For the text-containing cell, return its midpoint in (X, Y) coordinate format. 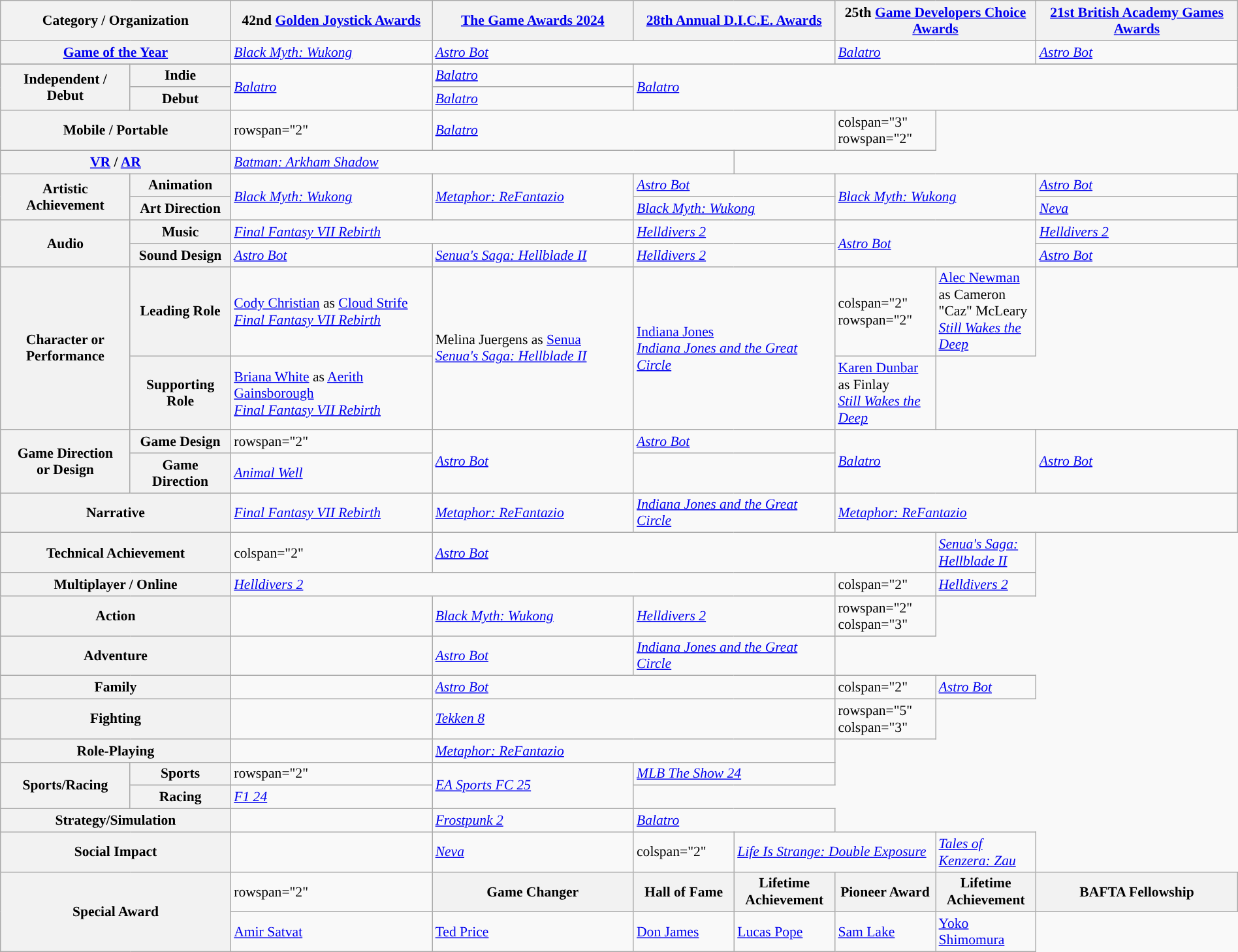
Audio (65, 243)
Music (180, 232)
Game Design (180, 441)
Category / Organization (116, 21)
colspan="2" rowspan="2" (885, 311)
Sports/Racing (65, 785)
F1 24 (432, 797)
Sports (180, 774)
25th Game Developers Choice Awards (935, 21)
Alec Newman as Cameron "Caz" McLearyStill Wakes the Deep (986, 311)
MLB The Show 24 (734, 774)
Yoko Shimomura (986, 931)
rowspan="5" colspan="3" (885, 718)
Life Is Strange: Double Exposure (834, 851)
Role-Playing (116, 750)
Sound Design (180, 255)
Indie (180, 76)
Game Direction or Design (65, 461)
Ted Price (533, 931)
Adventure (116, 656)
Debut (180, 99)
Fighting (116, 718)
21st British Academy Games Awards (1137, 21)
Game Changer (533, 892)
VR / AR (116, 162)
Mobile / Portable (116, 131)
Indiana JonesIndiana Jones and the Great Circle (734, 348)
Frostpunk 2 (533, 820)
Character or Performance (65, 348)
Lucas Pope (784, 931)
colspan="3" rowspan="2" (885, 131)
Hall of Fame (684, 892)
EA Sports FC 25 (533, 785)
42nd Golden Joystick Awards (331, 21)
Tales of Kenzera: Zau (986, 851)
Game Direction (180, 473)
Cody Christian as Cloud StrifeFinal Fantasy VII Rebirth (331, 311)
Supporting Role (180, 393)
Amir Satvat (331, 931)
Racing (180, 797)
Leading Role (180, 311)
Don James (684, 931)
Art Direction (180, 208)
Social Impact (116, 851)
Tekken 8 (633, 718)
Game of the Year (116, 52)
Animal Well (432, 473)
Independent / Debut (65, 87)
Special Award (116, 912)
Strategy/Simulation (116, 820)
Artistic Achievement (65, 197)
Sam Lake (885, 931)
Karen Dunbar as FinlayStill Wakes the Deep (885, 393)
Family (116, 688)
28th Annual D.I.C.E. Awards (734, 21)
Batman: Arkham Shadow (482, 162)
BAFTA Fellowship (1137, 892)
Animation (180, 185)
Briana White as Aerith GainsboroughFinal Fantasy VII Rebirth (331, 393)
Pioneer Award (885, 892)
Multiplayer / Online (116, 584)
The Game Awards 2024 (533, 21)
Narrative (116, 512)
Action (116, 615)
rowspan="2" colspan="3" (885, 615)
Melina Juergens as SenuaSenua's Saga: Hellblade II (533, 348)
Technical Achievement (116, 552)
